Determine the (x, y) coordinate at the center of the cell enclosing the given text.  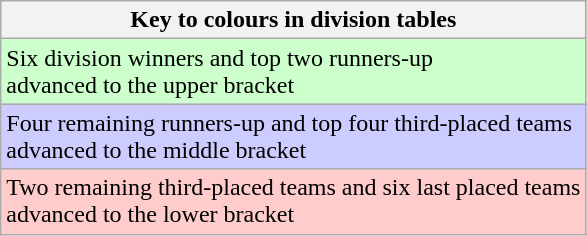
Two remaining third-placed teams and six last placed teamsadvanced to the lower bracket (294, 202)
Six division winners and top two runners-upadvanced to the upper bracket (294, 72)
Four remaining runners-up and top four third-placed teamsadvanced to the middle bracket (294, 136)
Key to colours in division tables (294, 20)
